Search for the cell housing the specified text and yield its (X, Y) center coordinate. 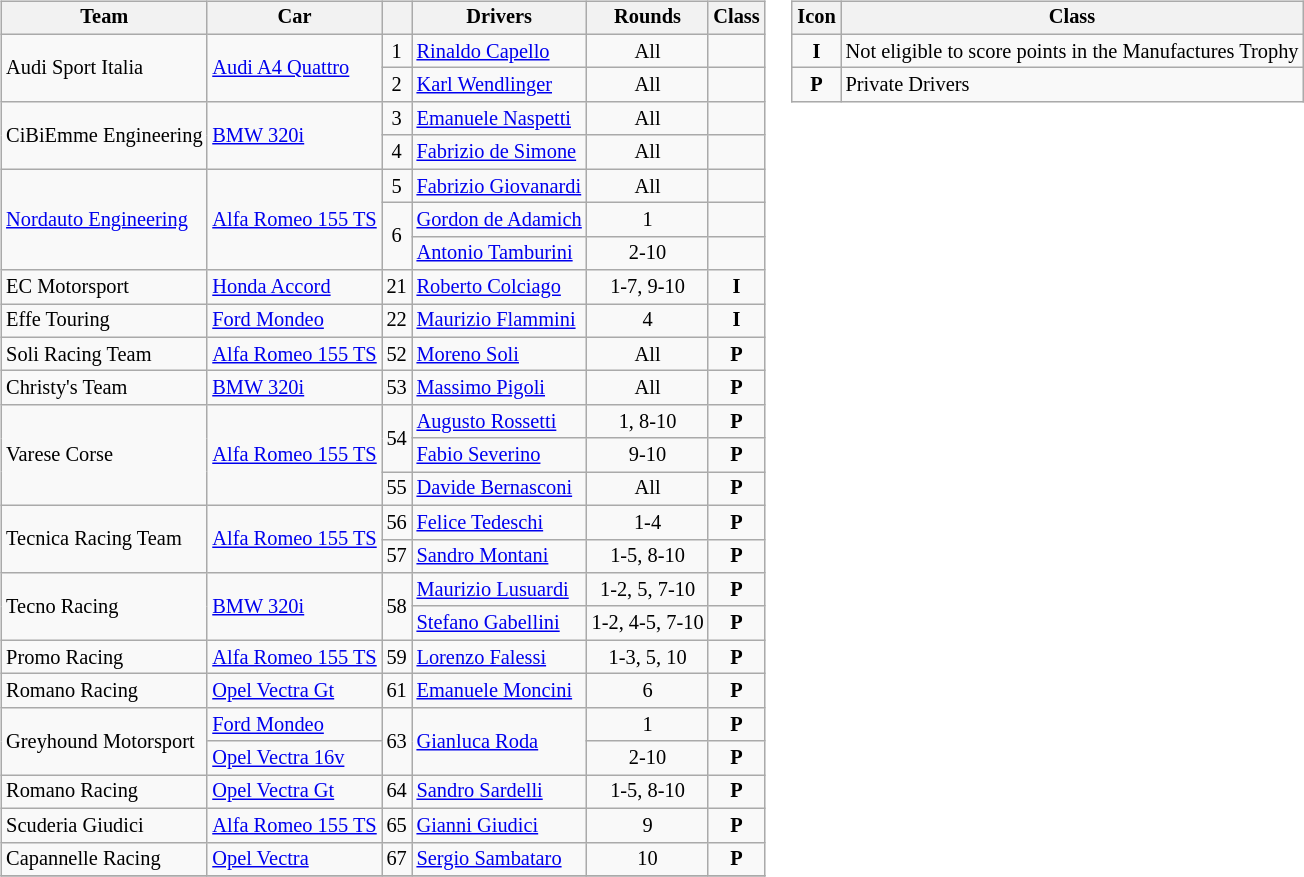
Effe Touring (104, 321)
53 (397, 388)
56 (397, 522)
Team (104, 18)
Roberto Colciago (500, 287)
Private Drivers (1072, 85)
Karl Wendlinger (500, 85)
Audi Sport Italia (104, 68)
1-7, 9-10 (648, 287)
58 (397, 606)
61 (397, 691)
Sergio Sambataro (500, 859)
Soli Racing Team (104, 354)
1, 8-10 (648, 422)
2 (397, 85)
Lorenzo Falessi (500, 657)
Capannelle Racing (104, 859)
CiBiEmme Engineering (104, 136)
Varese Corse (104, 456)
Opel Vectra 16v (294, 758)
Gianni Giudici (500, 825)
1-2, 5, 7-10 (648, 590)
9 (648, 825)
Fabio Severino (500, 455)
Antonio Tamburini (500, 253)
Maurizio Flammini (500, 321)
55 (397, 489)
Fabrizio de Simone (500, 152)
EC Motorsport (104, 287)
Tecno Racing (104, 606)
5 (397, 186)
Stefano Gabellini (500, 623)
Maurizio Lusuardi (500, 590)
Emanuele Naspetti (500, 119)
Sandro Sardelli (500, 792)
Greyhound Motorsport (104, 740)
Gordon de Adamich (500, 220)
Tecnica Racing Team (104, 538)
Moreno Soli (500, 354)
Gianluca Roda (500, 740)
Emanuele Moncini (500, 691)
65 (397, 825)
1-3, 5, 10 (648, 657)
Fabrizio Giovanardi (500, 186)
54 (397, 438)
Nordauto Engineering (104, 220)
59 (397, 657)
67 (397, 859)
Honda Accord (294, 287)
22 (397, 321)
Rinaldo Capello (500, 51)
Augusto Rossetti (500, 422)
10 (648, 859)
Not eligible to score points in the Manufactures Trophy (1072, 51)
3 (397, 119)
1-2, 4-5, 7-10 (648, 623)
Promo Racing (104, 657)
Opel Vectra (294, 859)
1-4 (648, 522)
Davide Bernasconi (500, 489)
Sandro Montani (500, 556)
Audi A4 Quattro (294, 68)
63 (397, 740)
64 (397, 792)
Massimo Pigoli (500, 388)
21 (397, 287)
52 (397, 354)
Drivers (500, 18)
Rounds (648, 18)
Felice Tedeschi (500, 522)
Christy's Team (104, 388)
57 (397, 556)
9-10 (648, 455)
Scuderia Giudici (104, 825)
Icon (816, 18)
Car (294, 18)
